Output the [x, y] coordinate of the center of the cell containing the given text.  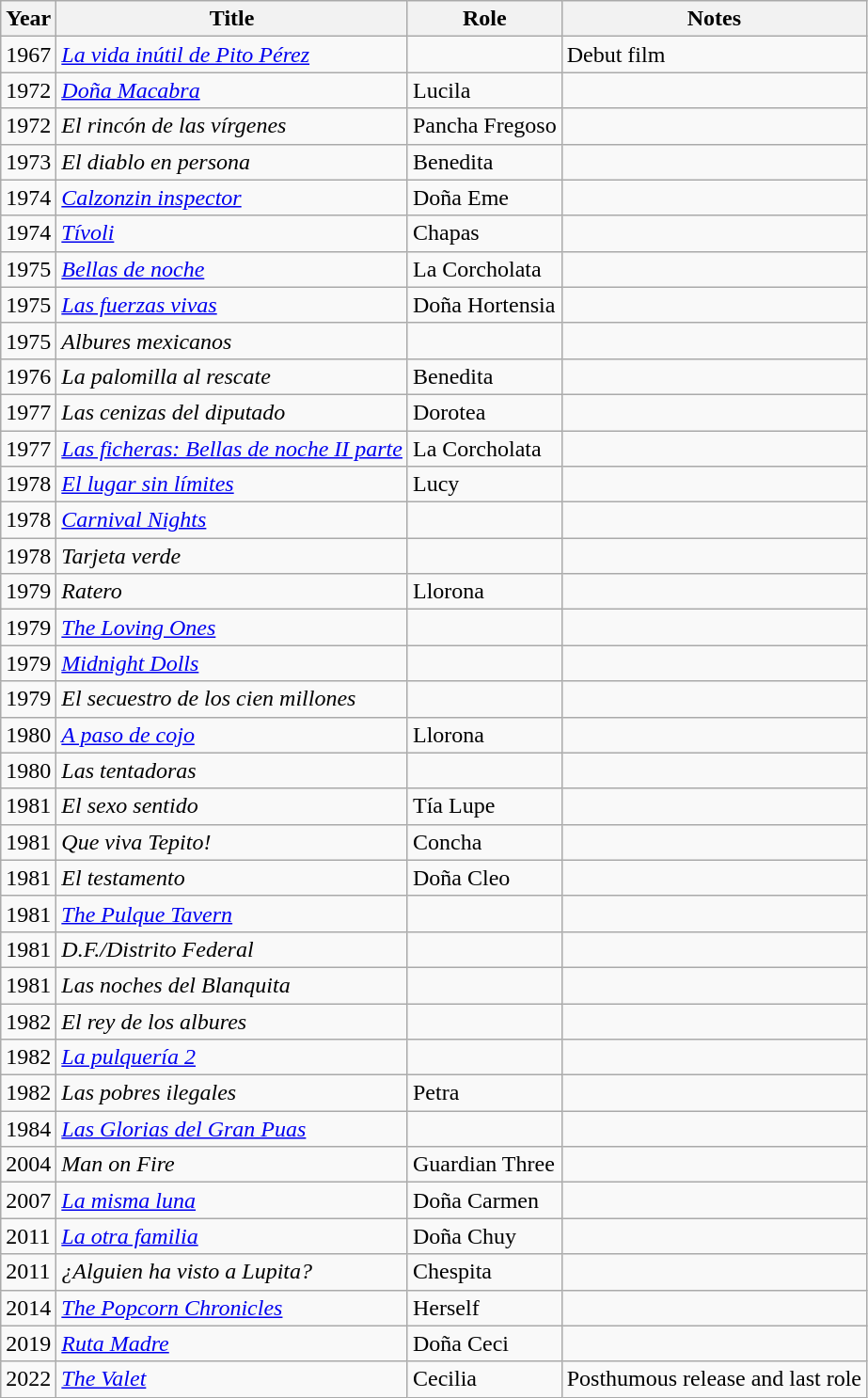
Las pobres ilegales [232, 1093]
Doña Macabra [232, 90]
Tívoli [232, 233]
2022 [28, 1379]
Doña Hortensia [484, 305]
Doña Ceci [484, 1343]
El testamento [232, 878]
1973 [28, 162]
Year [28, 19]
Pancha Fregoso [484, 126]
La palomilla al rescate [232, 376]
El secuestro de los cien millones [232, 699]
The Loving Ones [232, 628]
1976 [28, 376]
2004 [28, 1165]
La misma luna [232, 1200]
Posthumous release and last role [714, 1379]
Lucila [484, 90]
El rey de los albures [232, 1021]
Albures mexicanos [232, 341]
¿Alguien ha visto a Lupita? [232, 1272]
Petra [484, 1093]
Doña Chuy [484, 1236]
Las ficheras: Bellas de noche II parte [232, 449]
Notes [714, 19]
Concha [484, 842]
The Valet [232, 1379]
Herself [484, 1308]
El rincón de las vírgenes [232, 126]
2007 [28, 1200]
Tía Lupe [484, 806]
El lugar sin límites [232, 485]
Lucy [484, 485]
1967 [28, 55]
A paso de cojo [232, 735]
Cecilia [484, 1379]
The Popcorn Chronicles [232, 1308]
D.F./Distrito Federal [232, 949]
Chespita [484, 1272]
Man on Fire [232, 1165]
Doña Eme [484, 198]
2014 [28, 1308]
Midnight Dolls [232, 663]
Doña Carmen [484, 1200]
1984 [28, 1129]
Las fuerzas vivas [232, 305]
Las cenizas del diputado [232, 412]
El sexo sentido [232, 806]
Calzonzin inspector [232, 198]
Tarjeta verde [232, 556]
El diablo en persona [232, 162]
Que viva Tepito! [232, 842]
Las tentadoras [232, 770]
Ruta Madre [232, 1343]
Role [484, 19]
Bellas de noche [232, 269]
La vida inútil de Pito Pérez [232, 55]
Debut film [714, 55]
Title [232, 19]
The Pulque Tavern [232, 913]
La otra familia [232, 1236]
Las Glorias del Gran Puas [232, 1129]
Guardian Three [484, 1165]
2019 [28, 1343]
Las noches del Blanquita [232, 985]
Carnival Nights [232, 520]
Chapas [484, 233]
Ratero [232, 592]
Doña Cleo [484, 878]
La pulquería 2 [232, 1057]
Dorotea [484, 412]
